Extract the [X, Y] coordinate from the center of the cell holding the provided text.  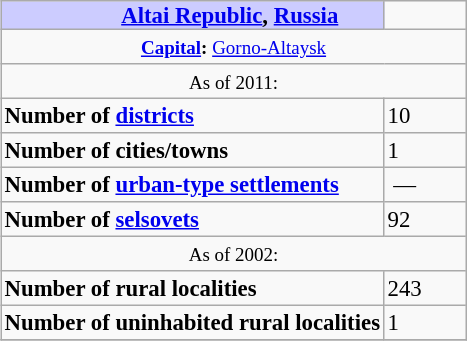
10 [425, 115]
Number of districts [192, 115]
— [425, 184]
As of 2011: [234, 81]
243 [425, 288]
Number of cities/towns [192, 150]
As of 2002: [234, 253]
92 [425, 219]
Number of rural localities [192, 288]
Altai Republic, Russia [192, 15]
Number of uninhabited rural localities [192, 322]
Number of urban-type settlements [192, 184]
Capital: Gorno-Altaysk [234, 46]
Number of selsovets [192, 219]
